Find where the given text appears and provide that cell's center as (X, Y) coordinate. 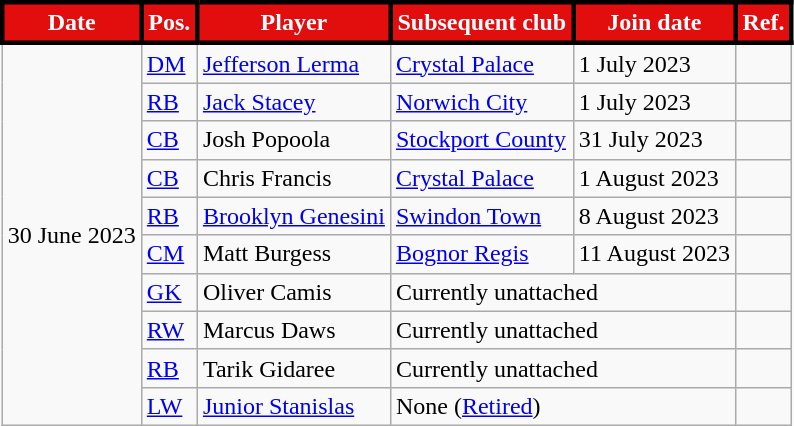
Pos. (169, 22)
Join date (654, 22)
Jack Stacey (294, 102)
DM (169, 63)
Swindon Town (482, 216)
Stockport County (482, 140)
Matt Burgess (294, 254)
CM (169, 254)
Norwich City (482, 102)
Bognor Regis (482, 254)
Jefferson Lerma (294, 63)
Josh Popoola (294, 140)
Chris Francis (294, 178)
Oliver Camis (294, 292)
8 August 2023 (654, 216)
LW (169, 406)
Brooklyn Genesini (294, 216)
Date (72, 22)
1 August 2023 (654, 178)
Ref. (763, 22)
Junior Stanislas (294, 406)
Subsequent club (482, 22)
11 August 2023 (654, 254)
Tarik Gidaree (294, 368)
30 June 2023 (72, 234)
Marcus Daws (294, 330)
31 July 2023 (654, 140)
RW (169, 330)
Player (294, 22)
GK (169, 292)
None (Retired) (562, 406)
